Search for the cell housing the specified text and yield its [x, y] center coordinate. 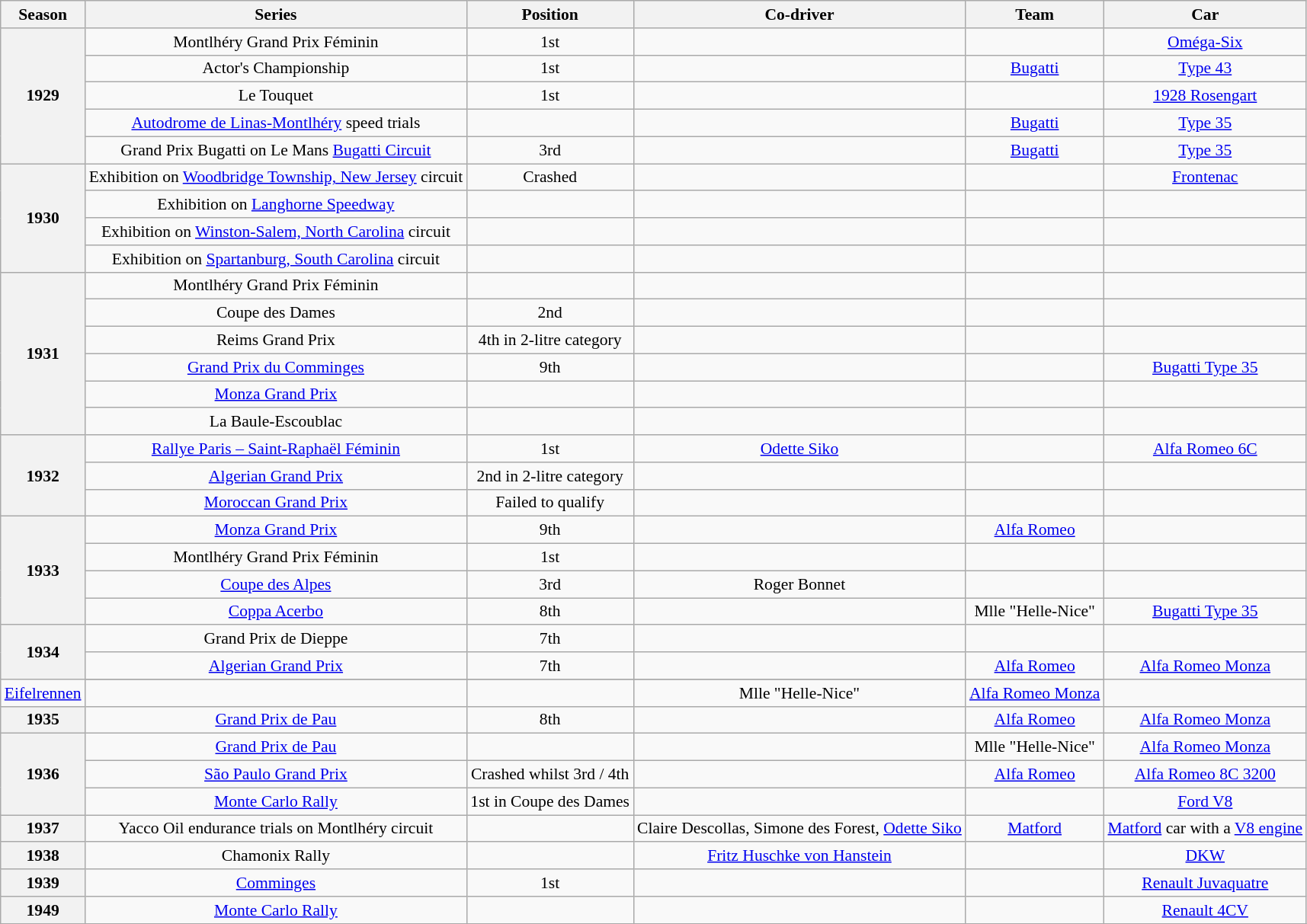
1930 [43, 218]
1st in Coupe des Dames [550, 801]
1935 [43, 720]
Alfa Romeo 8C 3200 [1205, 775]
1929 [43, 96]
Coppa Acerbo [276, 612]
Odette Siko [799, 449]
Grand Prix de Dieppe [276, 639]
Co-driver [799, 14]
1938 [43, 856]
2nd in 2-litre category [550, 476]
1928 Rosengart [1205, 96]
Actor's Championship [276, 69]
Position [550, 14]
Autodrome de Linas-Montlhéry speed trials [276, 123]
Matford car with a V8 engine [1205, 829]
Oméga-Six [1205, 42]
1932 [43, 475]
Exhibition on Winston-Salem, North Carolina circuit [276, 232]
Crashed whilst 3rd / 4th [550, 775]
DKW [1205, 856]
Rallye Paris – Saint-Raphaël Féminin [276, 449]
Exhibition on Langhorne Speedway [276, 205]
Exhibition on Spartanburg, South Carolina circuit [276, 259]
4th in 2-litre category [550, 341]
Season [43, 14]
Roger Bonnet [799, 584]
Moroccan Grand Prix [276, 503]
1933 [43, 571]
Fritz Huschke von Hanstein [799, 856]
Grand Prix du Comminges [276, 367]
Eifelrennen [43, 693]
2nd [550, 313]
Comminges [276, 883]
Grand Prix Bugatti on Le Mans Bugatti Circuit [276, 150]
1939 [43, 883]
Ford V8 [1205, 801]
Claire Descollas, Simone des Forest, Odette Siko [799, 829]
1934 [43, 652]
Yacco Oil endurance trials on Montlhéry circuit [276, 829]
1937 [43, 829]
Frontenac [1205, 177]
1931 [43, 353]
Alfa Romeo 6C [1205, 449]
Coupe des Dames [276, 313]
Matford [1035, 829]
Series [276, 14]
Chamonix Rally [276, 856]
La Baule-Escoublac [276, 422]
Renault Juvaquatre [1205, 883]
Exhibition on Woodbridge Township, New Jersey circuit [276, 177]
Crashed [550, 177]
Reims Grand Prix [276, 341]
Team [1035, 14]
Type 43 [1205, 69]
Failed to qualify [550, 503]
1936 [43, 774]
Renault 4CV [1205, 910]
Coupe des Alpes [276, 584]
Le Touquet [276, 96]
São Paulo Grand Prix [276, 775]
1949 [43, 910]
Car [1205, 14]
